Determine the [x, y] coordinate at the center of the cell enclosing the given text.  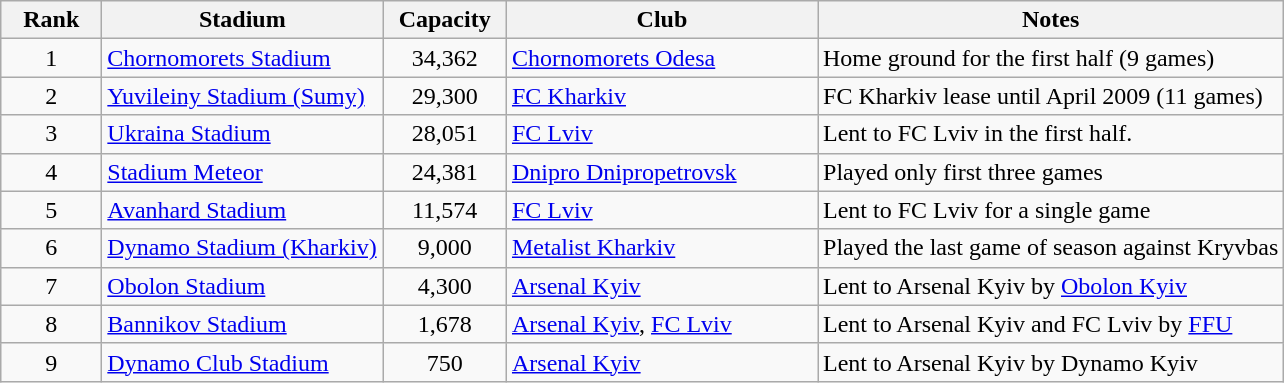
7 [52, 286]
Dnipro Dnipropetrovsk [662, 172]
Rank [52, 20]
Metalist Kharkiv [662, 248]
FC Kharkiv [662, 96]
Dynamo Stadium (Kharkiv) [242, 248]
Club [662, 20]
4,300 [445, 286]
Played the last game of season against Kryvbas [1051, 248]
Lent to Arsenal Kyiv by Dynamo Kyiv [1051, 362]
29,300 [445, 96]
28,051 [445, 134]
8 [52, 324]
2 [52, 96]
Stadium Meteor [242, 172]
Home ground for the first half (9 games) [1051, 58]
Lent to FC Lviv for a single game [1051, 210]
FC Kharkiv lease until April 2009 (11 games) [1051, 96]
Arsenal Kyiv, FC Lviv [662, 324]
Notes [1051, 20]
3 [52, 134]
Avanhard Stadium [242, 210]
Stadium [242, 20]
6 [52, 248]
Dynamo Club Stadium [242, 362]
34,362 [445, 58]
1,678 [445, 324]
Played only first three games [1051, 172]
Ukraina Stadium [242, 134]
9 [52, 362]
9,000 [445, 248]
5 [52, 210]
Chornomorets Stadium [242, 58]
Yuvileiny Stadium (Sumy) [242, 96]
1 [52, 58]
Lent to Arsenal Kyiv and FC Lviv by FFU [1051, 324]
Chornomorets Odesa [662, 58]
Obolon Stadium [242, 286]
Lent to FC Lviv in the first half. [1051, 134]
11,574 [445, 210]
Capacity [445, 20]
24,381 [445, 172]
4 [52, 172]
Bannikov Stadium [242, 324]
750 [445, 362]
Lent to Arsenal Kyiv by Obolon Kyiv [1051, 286]
